Capture the cell that displays the provided text and extract its (x, y) central coordinate. 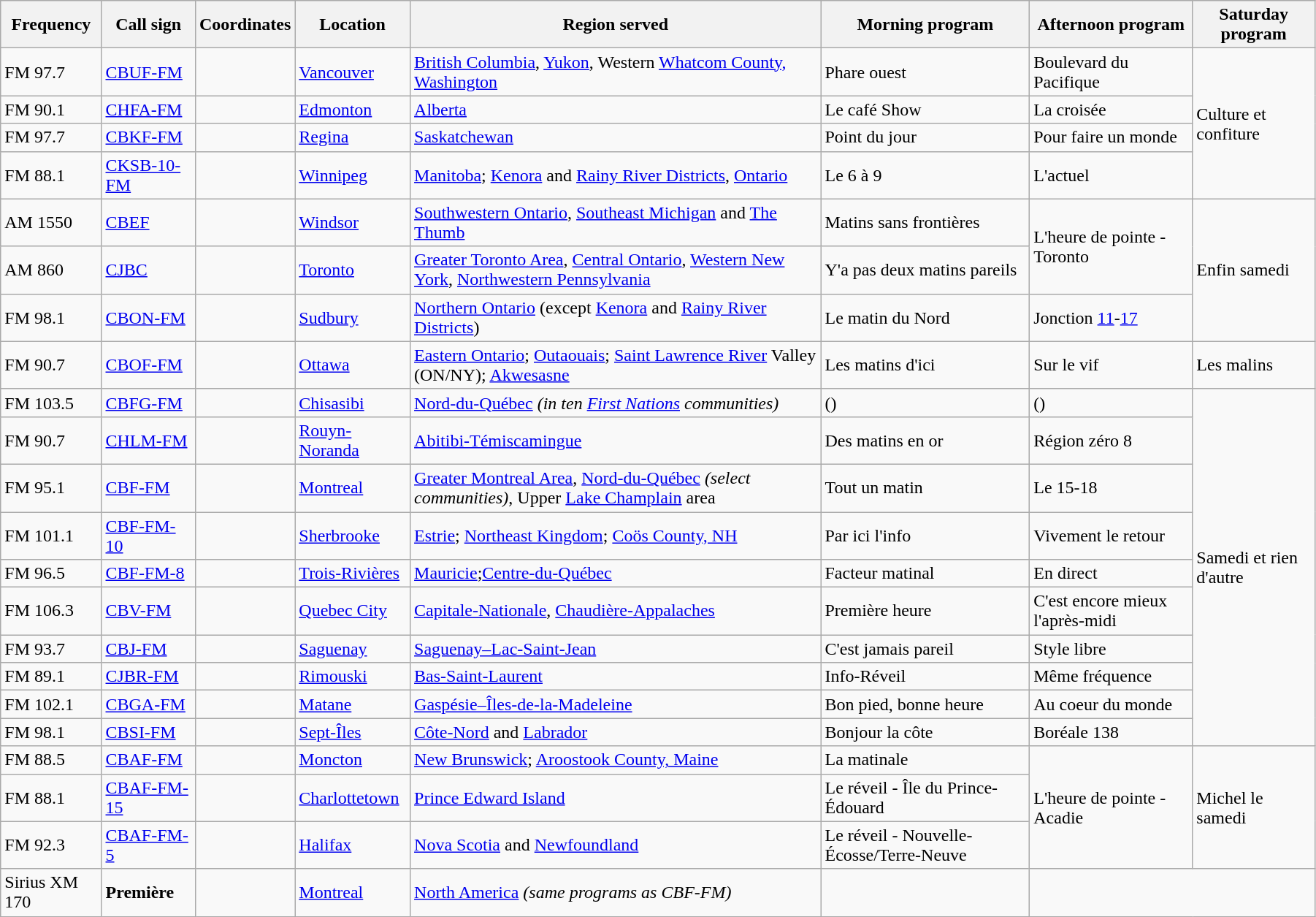
Le matin du Nord (925, 317)
Bon pied, bonne heure (925, 704)
Tout un matin (925, 488)
FM 96.5 (51, 574)
FM 93.7 (51, 649)
Boulevard du Pacifique (1112, 72)
CBJ-FM (148, 649)
Le 6 à 9 (925, 175)
Sudbury (353, 317)
Le café Show (925, 110)
Winnipeg (353, 175)
Enfin samedi (1254, 270)
Nord-du-Québec (in ten First Nations communities) (616, 403)
FM 90.1 (51, 110)
Moncton (353, 760)
Les matins d'ici (925, 365)
Northern Ontario (except Kenora and Rainy River Districts) (616, 317)
CJBC (148, 270)
L'actuel (1112, 175)
Phare ouest (925, 72)
FM 106.3 (51, 611)
Location (353, 25)
Quebec City (353, 611)
Sirius XM 170 (51, 893)
FM 92.3 (51, 845)
Y'a pas deux matins pareils (925, 270)
FM 103.5 (51, 403)
Gaspésie–Îles-de-la-Madeleine (616, 704)
CBKF-FM (148, 137)
C'est encore mieux l'après-midi (1112, 611)
Bonjour la côte (925, 732)
Mauricie;Centre-du-Québec (616, 574)
CBF-FM-8 (148, 574)
CBSI-FM (148, 732)
Frequency (51, 25)
Le réveil - Nouvelle-Écosse/Terre-Neuve (925, 845)
Vancouver (353, 72)
AM 860 (51, 270)
Nova Scotia and Newfoundland (616, 845)
Pour faire un monde (1112, 137)
Les malins (1254, 365)
North America (same programs as CBF-FM) (616, 893)
C'est jamais pareil (925, 649)
Toronto (353, 270)
Style libre (1112, 649)
Info-Réveil (925, 677)
Abitibi-Témiscamingue (616, 440)
Bas-Saint-Laurent (616, 677)
L'heure de pointe - Acadie (1112, 807)
Rimouski (353, 677)
Saguenay–Lac-Saint-Jean (616, 649)
Greater Montreal Area, Nord-du-Québec (select communities), Upper Lake Champlain area (616, 488)
Coordinates (245, 25)
Trois-Rivières (353, 574)
Prince Edward Island (616, 798)
FM 101.1 (51, 535)
New Brunswick; Aroostook County, Maine (616, 760)
Sherbrooke (353, 535)
Sept-Îles (353, 732)
CBAF-FM-5 (148, 845)
Rouyn-Noranda (353, 440)
Facteur matinal (925, 574)
FM 95.1 (51, 488)
Côte-Nord and Labrador (616, 732)
FM 89.1 (51, 677)
CBAF-FM-15 (148, 798)
Morning program (925, 25)
Southwestern Ontario, Southeast Michigan and The Thumb (616, 222)
Sur le vif (1112, 365)
Jonction 11-17 (1112, 317)
CBFG-FM (148, 403)
CHFA-FM (148, 110)
Vivement le retour (1112, 535)
Region served (616, 25)
Edmonton (353, 110)
Michel le samedi (1254, 807)
Des matins en or (925, 440)
Saskatchewan (616, 137)
CBOF-FM (148, 365)
Le réveil - Île du Prince-Édouard (925, 798)
Au coeur du monde (1112, 704)
CBF-FM-10 (148, 535)
FM 88.5 (51, 760)
CBEF (148, 222)
Capitale-Nationale, Chaudière-Appalaches (616, 611)
Le 15-18 (1112, 488)
Greater Toronto Area, Central Ontario, Western New York, Northwestern Pennsylvania (616, 270)
British Columbia, Yukon, Western Whatcom County, Washington (616, 72)
CJBR-FM (148, 677)
Windsor (353, 222)
Matins sans frontières (925, 222)
Par ici l'info (925, 535)
Matane (353, 704)
CBUF-FM (148, 72)
Eastern Ontario; Outaouais; Saint Lawrence River Valley (ON/NY); Akwesasne (616, 365)
La croisée (1112, 110)
L'heure de pointe - Toronto (1112, 246)
CBF-FM (148, 488)
Samedi et rien d'autre (1254, 567)
Première (148, 893)
Manitoba; Kenora and Rainy River Districts, Ontario (616, 175)
CBON-FM (148, 317)
Estrie; Northeast Kingdom; Coös County, NH (616, 535)
Point du jour (925, 137)
Halifax (353, 845)
Alberta (616, 110)
Chisasibi (353, 403)
CHLM-FM (148, 440)
Boréale 138 (1112, 732)
En direct (1112, 574)
Région zéro 8 (1112, 440)
Call sign (148, 25)
CBGA-FM (148, 704)
Culture et confiture (1254, 123)
Première heure (925, 611)
Ottawa (353, 365)
Charlottetown (353, 798)
CBAF-FM (148, 760)
Afternoon program (1112, 25)
AM 1550 (51, 222)
La matinale (925, 760)
Même fréquence (1112, 677)
Saguenay (353, 649)
Saturday program (1254, 25)
CBV-FM (148, 611)
CKSB-10-FM (148, 175)
FM 102.1 (51, 704)
Regina (353, 137)
